Return the (x, y) coordinate for the center point of the cell that contains the specified text.  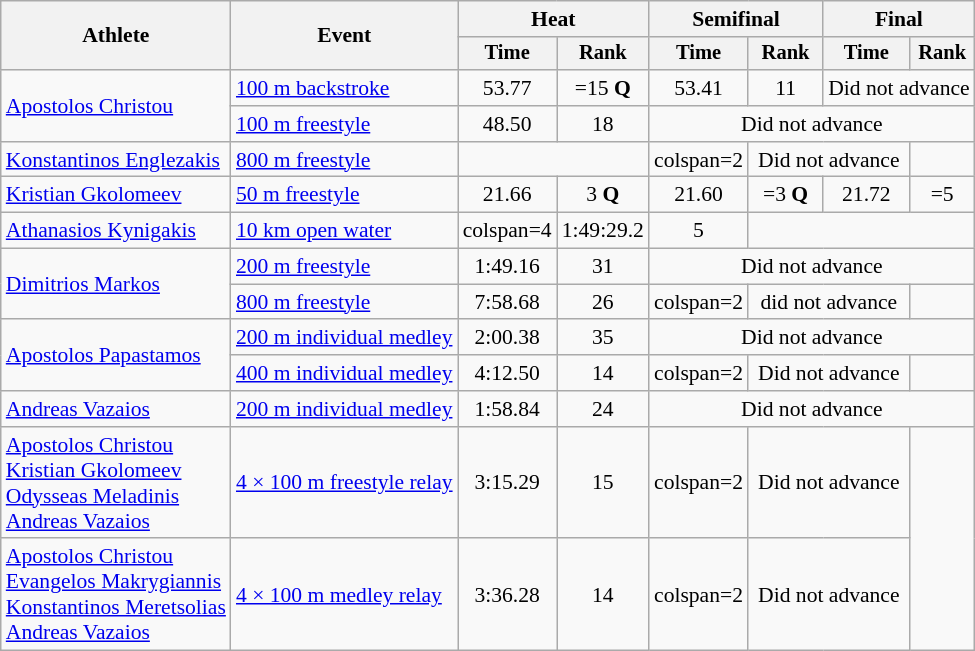
Final (899, 19)
4 × 100 m freestyle relay (344, 483)
18 (603, 124)
21.66 (508, 195)
3:36.28 (508, 595)
Andreas Vazaios (116, 409)
35 (603, 338)
48.50 (508, 124)
7:58.68 (508, 302)
21.60 (698, 195)
50 m freestyle (344, 195)
1:49.16 (508, 267)
Dimitrios Markos (116, 284)
11 (786, 88)
did not advance (829, 302)
Apostolos ChristouKristian GkolomeevOdysseas MeladinisAndreas Vazaios (116, 483)
=5 (942, 195)
200 m freestyle (344, 267)
=15 Q (603, 88)
Apostolos ChristouEvangelos MakrygiannisKonstantinos MeretsoliasAndreas Vazaios (116, 595)
3 Q (603, 195)
4:12.50 (508, 373)
Apostolos Christou (116, 106)
24 (603, 409)
Semifinal (736, 19)
31 (603, 267)
Athanasios Kynigakis (116, 231)
1:49:29.2 (603, 231)
10 km open water (344, 231)
2:00.38 (508, 338)
Event (344, 36)
400 m individual medley (344, 373)
15 (603, 483)
4 × 100 m medley relay (344, 595)
Heat (554, 19)
Konstantinos Englezakis (116, 160)
26 (603, 302)
100 m backstroke (344, 88)
21.72 (866, 195)
colspan=4 (508, 231)
=3 Q (786, 195)
Athlete (116, 36)
53.77 (508, 88)
1:58.84 (508, 409)
100 m freestyle (344, 124)
5 (698, 231)
Kristian Gkolomeev (116, 195)
3:15.29 (508, 483)
Apostolos Papastamos (116, 356)
53.41 (698, 88)
